From the cell containing the given text, extract its center point as [X, Y] coordinate. 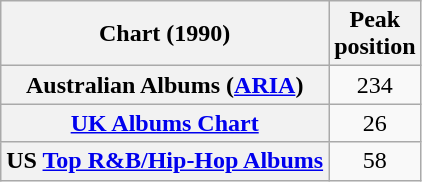
234 [375, 85]
UK Albums Chart [165, 123]
Chart (1990) [165, 34]
Australian Albums (ARIA) [165, 85]
26 [375, 123]
US Top R&B/Hip-Hop Albums [165, 161]
Peakposition [375, 34]
58 [375, 161]
